Capture the cell that displays the provided text and extract its (X, Y) central coordinate. 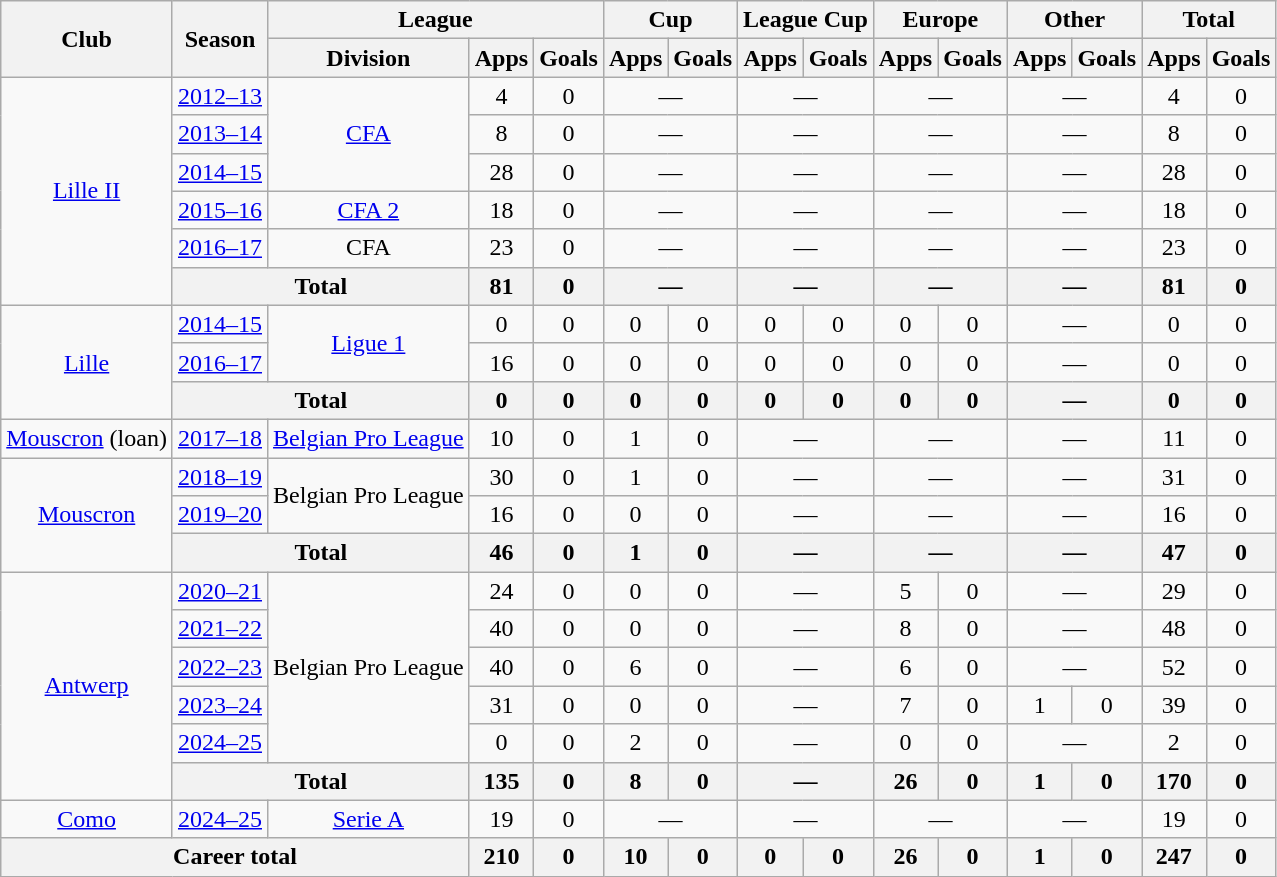
League Cup (806, 20)
Division (369, 58)
Lille II (87, 191)
2021–22 (220, 629)
Europe (940, 20)
Ligue 1 (369, 343)
Season (220, 39)
Club (87, 39)
2013–14 (220, 134)
Other (1074, 20)
2012–13 (220, 96)
Como (87, 819)
7 (905, 705)
170 (1174, 781)
30 (501, 477)
CFA 2 (369, 210)
247 (1174, 857)
Career total (235, 857)
2019–20 (220, 515)
210 (501, 857)
135 (501, 781)
2022–23 (220, 667)
Cup (670, 20)
24 (501, 591)
2020–21 (220, 591)
47 (1174, 553)
11 (1174, 438)
Lille (87, 362)
Antwerp (87, 686)
29 (1174, 591)
52 (1174, 667)
2017–18 (220, 438)
Mouscron (87, 515)
48 (1174, 629)
46 (501, 553)
2018–19 (220, 477)
2023–24 (220, 705)
2015–16 (220, 210)
League (436, 20)
Mouscron (loan) (87, 438)
5 (905, 591)
Serie A (369, 819)
39 (1174, 705)
